Identify which cell holds the provided text, then report its (X, Y) central coordinate. 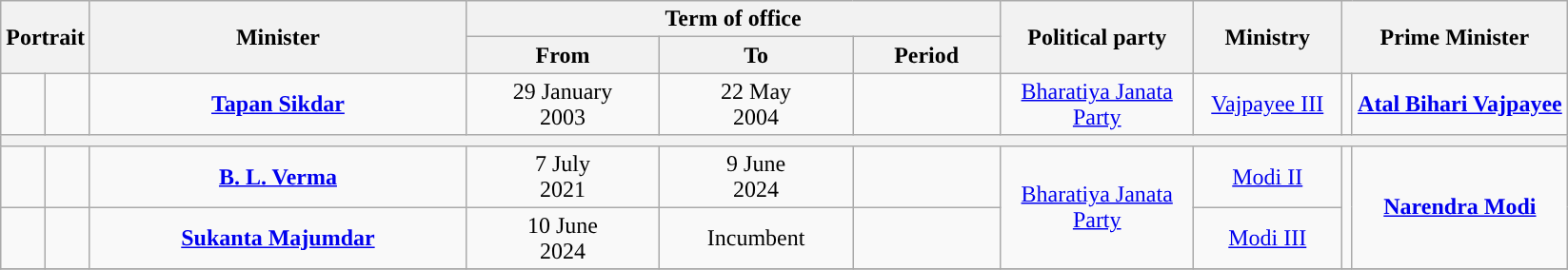
22 May2004 (756, 105)
To (756, 55)
10 June2024 (562, 238)
B. L. Verma (278, 177)
Minister (278, 37)
7 July2021 (562, 177)
Modi II (1268, 177)
Period (927, 55)
Incumbent (756, 238)
Ministry (1268, 37)
Atal Bihari Vajpayee (1460, 105)
29 January2003 (562, 105)
Sukanta Majumdar (278, 238)
Portrait (46, 37)
Prime Minister (1455, 37)
Modi III (1268, 238)
Political party (1097, 37)
Vajpayee III (1268, 105)
Tapan Sikdar (278, 105)
Narendra Modi (1460, 207)
From (562, 55)
Term of office (733, 19)
9 June2024 (756, 177)
